Determine the [x, y] coordinate at the center of the cell enclosing the given text.  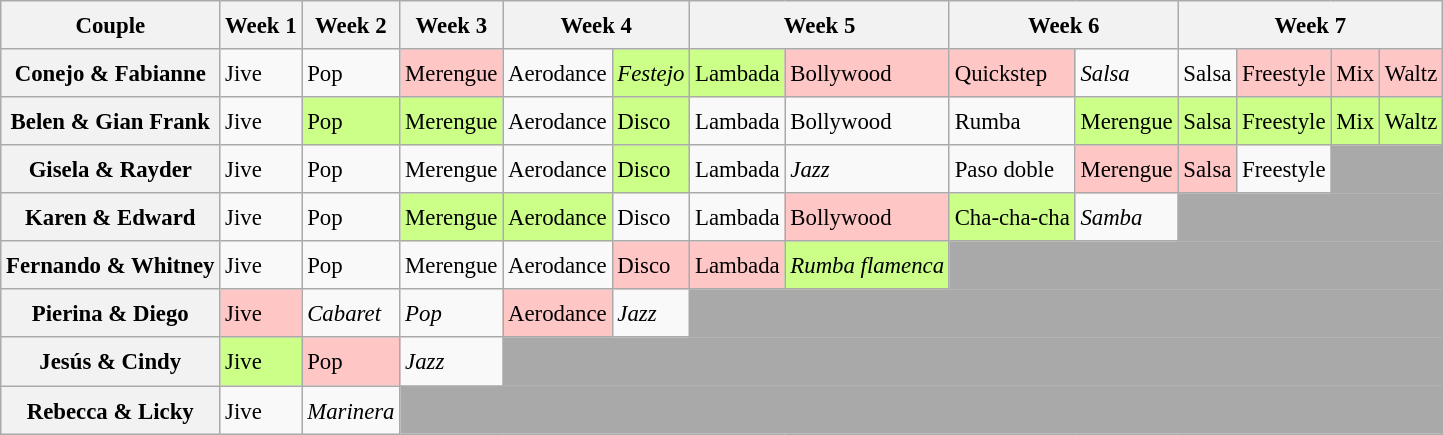
Quickstep [1012, 73]
Couple [110, 25]
Cha-cha-cha [1012, 217]
Jesús & Cindy [110, 362]
Pierina & Diego [110, 314]
Rumba [1012, 121]
Belen & Gian Frank [110, 121]
Week 5 [820, 25]
Conejo & Fabianne [110, 73]
Week 1 [261, 25]
Rumba flamenca [867, 265]
Gisela & Rayder [110, 169]
Paso doble [1012, 169]
Cabaret [351, 314]
Week 2 [351, 25]
Karen & Edward [110, 217]
Rebecca & Licky [110, 410]
Week 6 [1064, 25]
Samba [1126, 217]
Week 3 [452, 25]
Week 7 [1310, 25]
Fernando & Whitney [110, 265]
Marinera [351, 410]
Week 4 [596, 25]
Festejo [651, 73]
